Determine the (X, Y) coordinate at the center of the cell enclosing the given text.  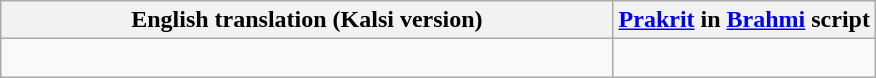
Prakrit in Brahmi script (744, 20)
English translation (Kalsi version) (307, 20)
